From the cell containing the given text, extract its center point as [x, y] coordinate. 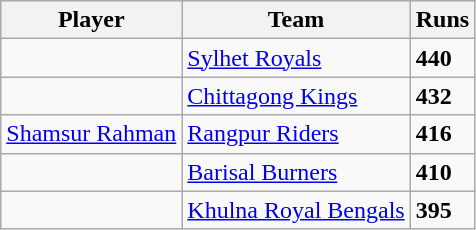
432 [442, 96]
Barisal Burners [296, 172]
395 [442, 210]
Sylhet Royals [296, 58]
416 [442, 134]
Chittagong Kings [296, 96]
Khulna Royal Bengals [296, 210]
440 [442, 58]
410 [442, 172]
Rangpur Riders [296, 134]
Team [296, 20]
Player [92, 20]
Runs [442, 20]
Shamsur Rahman [92, 134]
